Extract the [x, y] coordinate from the center of the cell holding the provided text.  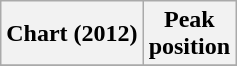
Chart (2012) [72, 34]
Peakposition [189, 34]
